Output the [X, Y] coordinate of the center of the cell containing the given text.  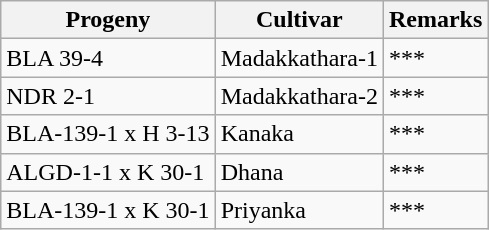
Madakkathara-1 [299, 58]
NDR 2-1 [108, 96]
Madakkathara-2 [299, 96]
BLA 39-4 [108, 58]
Kanaka [299, 134]
BLA-139-1 x K 30-1 [108, 210]
Progeny [108, 20]
Remarks [435, 20]
Dhana [299, 172]
ALGD-1-1 x K 30-1 [108, 172]
Priyanka [299, 210]
BLA-139-1 x H 3-13 [108, 134]
Cultivar [299, 20]
